Locate the cell with the specified text and output its [X, Y] center coordinate. 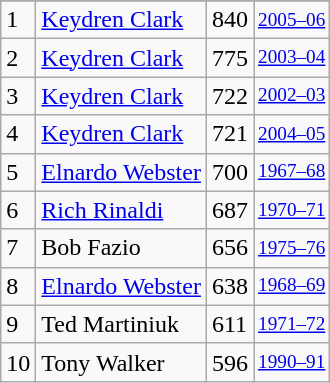
1970–71 [292, 210]
Rich Rinaldi [122, 210]
1967–68 [292, 172]
1968–69 [292, 286]
Ted Martiniuk [122, 324]
1 [18, 20]
8 [18, 286]
1975–76 [292, 248]
1990–91 [292, 362]
656 [230, 248]
722 [230, 96]
3 [18, 96]
775 [230, 58]
721 [230, 134]
9 [18, 324]
5 [18, 172]
2 [18, 58]
10 [18, 362]
638 [230, 286]
840 [230, 20]
Bob Fazio [122, 248]
2003–04 [292, 58]
4 [18, 134]
Tony Walker [122, 362]
700 [230, 172]
1971–72 [292, 324]
7 [18, 248]
2002–03 [292, 96]
2005–06 [292, 20]
687 [230, 210]
6 [18, 210]
2004–05 [292, 134]
596 [230, 362]
611 [230, 324]
